Pinpoint the cell where the given text exists, returning its [x, y] midpoint coordinate. 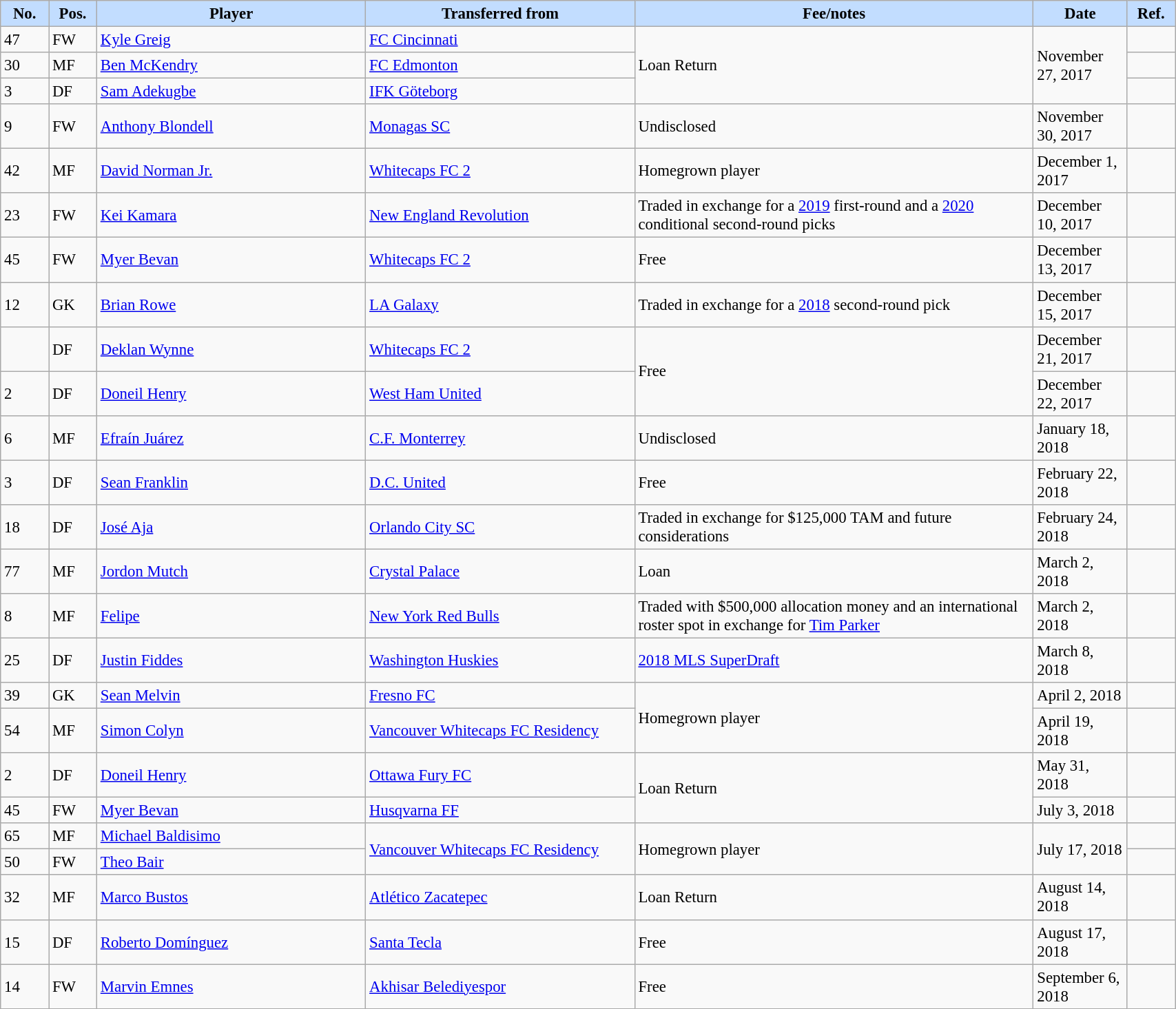
Traded in exchange for $125,000 TAM and future considerations [834, 528]
May 31, 2018 [1080, 776]
July 3, 2018 [1080, 811]
Player [231, 14]
September 6, 2018 [1080, 986]
IFK Göteborg [500, 92]
47 [25, 40]
39 [25, 696]
November 30, 2017 [1080, 127]
D.C. United [500, 482]
December 1, 2017 [1080, 171]
Kyle Greig [231, 40]
65 [25, 836]
August 17, 2018 [1080, 942]
30 [25, 65]
FC Edmonton [500, 65]
Deklan Wynne [231, 349]
Jordon Mutch [231, 572]
December 22, 2017 [1080, 394]
42 [25, 171]
Simon Colyn [231, 731]
December 21, 2017 [1080, 349]
Date [1080, 14]
12 [25, 304]
December 10, 2017 [1080, 215]
8 [25, 616]
Sean Franklin [231, 482]
February 24, 2018 [1080, 528]
Traded in exchange for a 2018 second-round pick [834, 304]
December 13, 2017 [1080, 260]
Husqvarna FF [500, 811]
Traded with $500,000 allocation money and an international roster spot in exchange for Tim Parker [834, 616]
March 8, 2018 [1080, 660]
Ben McKendry [231, 65]
54 [25, 731]
77 [25, 572]
18 [25, 528]
23 [25, 215]
Washington Huskies [500, 660]
No. [25, 14]
Marco Bustos [231, 898]
José Aja [231, 528]
Fee/notes [834, 14]
New York Red Bulls [500, 616]
Santa Tecla [500, 942]
Efraín Juárez [231, 438]
Crystal Palace [500, 572]
Ref. [1151, 14]
Monagas SC [500, 127]
Felipe [231, 616]
November 27, 2017 [1080, 66]
Traded in exchange for a 2019 first-round and a 2020 conditional second-round picks [834, 215]
Theo Bair [231, 862]
25 [25, 660]
Atlético Zacatepec [500, 898]
9 [25, 127]
2018 MLS SuperDraft [834, 660]
Orlando City SC [500, 528]
Marvin Emnes [231, 986]
Brian Rowe [231, 304]
New England Revolution [500, 215]
50 [25, 862]
Anthony Blondell [231, 127]
Loan [834, 572]
April 19, 2018 [1080, 731]
FC Cincinnati [500, 40]
6 [25, 438]
Roberto Domínguez [231, 942]
Justin Fiddes [231, 660]
Akhisar Belediyespor [500, 986]
July 17, 2018 [1080, 849]
Transferred from [500, 14]
C.F. Monterrey [500, 438]
February 22, 2018 [1080, 482]
Michael Baldisimo [231, 836]
Fresno FC [500, 696]
David Norman Jr. [231, 171]
14 [25, 986]
December 15, 2017 [1080, 304]
Ottawa Fury FC [500, 776]
Pos. [73, 14]
West Ham United [500, 394]
LA Galaxy [500, 304]
Sam Adekugbe [231, 92]
April 2, 2018 [1080, 696]
Sean Melvin [231, 696]
Kei Kamara [231, 215]
August 14, 2018 [1080, 898]
15 [25, 942]
January 18, 2018 [1080, 438]
32 [25, 898]
